Scan for the cell matching the given text and deliver its (X, Y) coordinate at center. 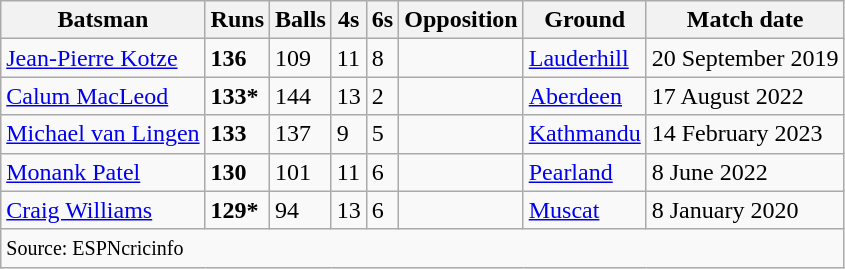
Kathmandu (584, 134)
133* (237, 96)
8 June 2022 (745, 172)
17 August 2022 (745, 96)
Match date (745, 20)
Aberdeen (584, 96)
20 September 2019 (745, 58)
Opposition (461, 20)
8 January 2020 (745, 210)
14 February 2023 (745, 134)
9 (348, 134)
Craig Williams (103, 210)
130 (237, 172)
Muscat (584, 210)
137 (301, 134)
Ground (584, 20)
Batsman (103, 20)
Pearland (584, 172)
Runs (237, 20)
136 (237, 58)
Balls (301, 20)
5 (382, 134)
Jean-Pierre Kotze (103, 58)
Calum MacLeod (103, 96)
Lauderhill (584, 58)
6s (382, 20)
Source: ESPNcricinfo (422, 248)
144 (301, 96)
Monank Patel (103, 172)
2 (382, 96)
Michael van Lingen (103, 134)
4s (348, 20)
8 (382, 58)
101 (301, 172)
94 (301, 210)
129* (237, 210)
109 (301, 58)
133 (237, 134)
